For the text-containing cell, return its midpoint in [X, Y] coordinate format. 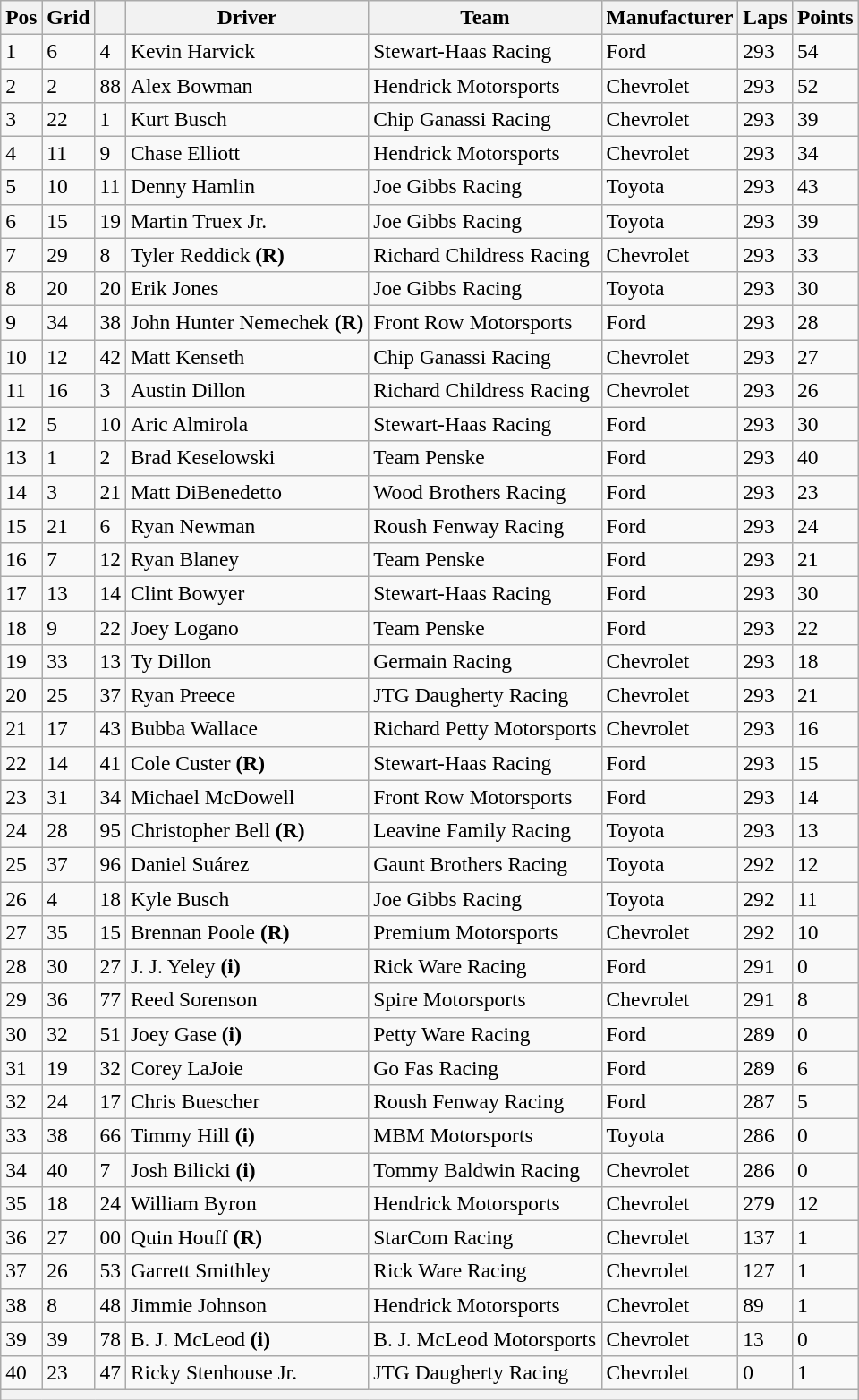
Kurt Busch [247, 119]
William Byron [247, 1203]
Ryan Newman [247, 526]
StarCom Racing [485, 1237]
Matt Kenseth [247, 356]
Brad Keselowski [247, 458]
Martin Truex Jr. [247, 221]
279 [766, 1203]
Erik Jones [247, 288]
Kyle Busch [247, 898]
Manufacturer [669, 17]
Michael McDowell [247, 797]
Austin Dillon [247, 390]
Germain Racing [485, 661]
42 [110, 356]
Denny Hamlin [247, 187]
Alex Bowman [247, 85]
Josh Bilicki (i) [247, 1169]
Kevin Harvick [247, 51]
Reed Sorenson [247, 1000]
53 [110, 1271]
J. J. Yeley (i) [247, 966]
Tyler Reddick (R) [247, 255]
Bubba Wallace [247, 729]
Jimmie Johnson [247, 1305]
Christopher Bell (R) [247, 830]
Clint Bowyer [247, 593]
John Hunter Nemechek (R) [247, 322]
Driver [247, 17]
96 [110, 864]
MBM Motorsports [485, 1135]
127 [766, 1271]
Brennan Poole (R) [247, 932]
Spire Motorsports [485, 1000]
Go Fas Racing [485, 1068]
Daniel Suárez [247, 864]
51 [110, 1034]
Points [825, 17]
Joey Logano [247, 627]
Ricky Stenhouse Jr. [247, 1372]
Aric Almirola [247, 424]
Team [485, 17]
137 [766, 1237]
89 [766, 1305]
Gaunt Brothers Racing [485, 864]
Timmy Hill (i) [247, 1135]
Corey LaJoie [247, 1068]
00 [110, 1237]
41 [110, 763]
B. J. McLeod (i) [247, 1339]
Laps [766, 17]
B. J. McLeod Motorsports [485, 1339]
Petty Ware Racing [485, 1034]
66 [110, 1135]
52 [825, 85]
Tommy Baldwin Racing [485, 1169]
47 [110, 1372]
Wood Brothers Racing [485, 492]
Matt DiBenedetto [247, 492]
54 [825, 51]
Grid [68, 17]
Richard Petty Motorsports [485, 729]
95 [110, 830]
Ryan Preece [247, 695]
Garrett Smithley [247, 1271]
Ty Dillon [247, 661]
Quin Houff (R) [247, 1237]
Cole Custer (R) [247, 763]
Ryan Blaney [247, 559]
Joey Gase (i) [247, 1034]
77 [110, 1000]
Leavine Family Racing [485, 830]
48 [110, 1305]
78 [110, 1339]
88 [110, 85]
287 [766, 1101]
Chase Elliott [247, 153]
Chris Buescher [247, 1101]
Premium Motorsports [485, 932]
Pos [21, 17]
